Capture the cell that displays the provided text and extract its [X, Y] central coordinate. 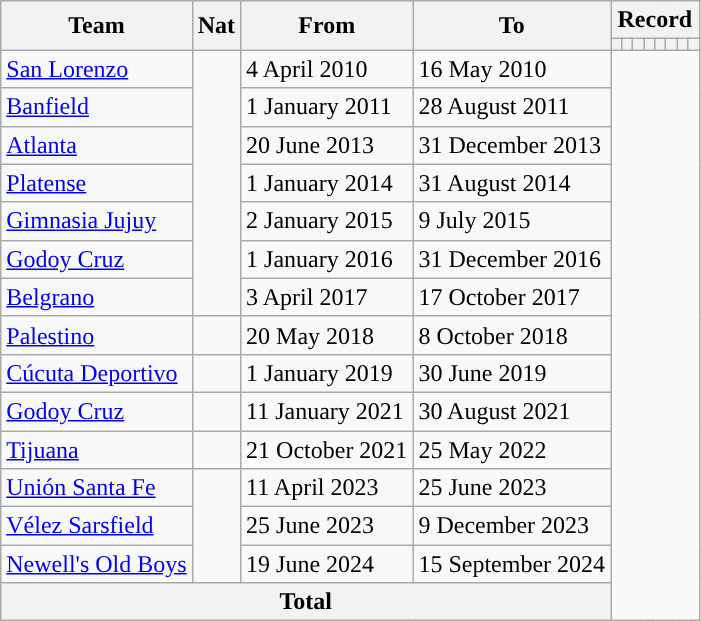
1 January 2011 [327, 107]
20 June 2013 [327, 145]
Platense [96, 183]
31 December 2013 [512, 145]
9 July 2015 [512, 221]
4 April 2010 [327, 69]
28 August 2011 [512, 107]
2 January 2015 [327, 221]
Nat [216, 26]
1 January 2014 [327, 183]
19 June 2024 [327, 564]
8 October 2018 [512, 335]
Atlanta [96, 145]
1 January 2019 [327, 373]
25 May 2022 [512, 449]
Vélez Sarsfield [96, 526]
31 December 2016 [512, 259]
Palestino [96, 335]
3 April 2017 [327, 297]
Team [96, 26]
Banfield [96, 107]
Total [306, 602]
Belgrano [96, 297]
Gimnasia Jujuy [96, 221]
Tijuana [96, 449]
To [512, 26]
San Lorenzo [96, 69]
17 October 2017 [512, 297]
1 January 2016 [327, 259]
31 August 2014 [512, 183]
9 December 2023 [512, 526]
Record [655, 20]
11 April 2023 [327, 488]
11 January 2021 [327, 411]
Newell's Old Boys [96, 564]
From [327, 26]
Unión Santa Fe [96, 488]
30 June 2019 [512, 373]
21 October 2021 [327, 449]
16 May 2010 [512, 69]
20 May 2018 [327, 335]
Cúcuta Deportivo [96, 373]
15 September 2024 [512, 564]
30 August 2021 [512, 411]
